Search for the cell housing the specified text and yield its [X, Y] center coordinate. 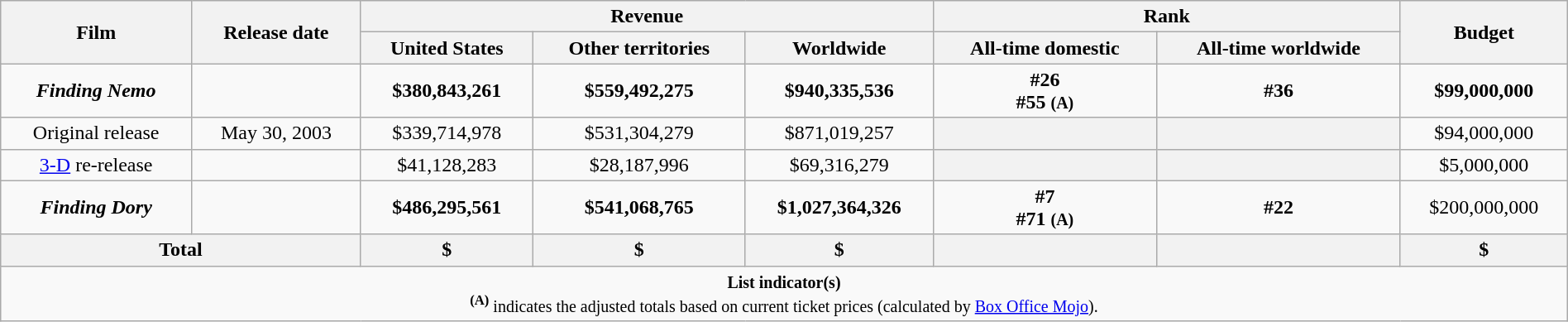
$28,187,996 [640, 165]
$380,843,261 [447, 91]
$41,128,283 [447, 165]
$486,295,561 [447, 207]
$531,304,279 [640, 133]
$99,000,000 [1484, 91]
List indicator(s)(A) indicates the adjusted totals based on current ticket prices (calculated by Box Office Mojo). [784, 293]
$541,068,765 [640, 207]
$94,000,000 [1484, 133]
United States [447, 48]
#7#71 (A) [1045, 207]
Finding Dory [96, 207]
All-time worldwide [1279, 48]
Budget [1484, 32]
May 30, 2003 [276, 133]
Original release [96, 133]
Other territories [640, 48]
$1,027,364,326 [839, 207]
$200,000,000 [1484, 207]
#26#55 (A) [1045, 91]
$871,019,257 [839, 133]
$69,316,279 [839, 165]
Finding Nemo [96, 91]
Worldwide [839, 48]
$5,000,000 [1484, 165]
$339,714,978 [447, 133]
Revenue [647, 17]
Rank [1166, 17]
$940,335,536 [839, 91]
All-time domestic [1045, 48]
Film [96, 32]
#22 [1279, 207]
3-D re-release [96, 165]
Release date [276, 32]
Total [180, 250]
$559,492,275 [640, 91]
#36 [1279, 91]
